Determine the [x, y] coordinate at the center of the cell enclosing the given text.  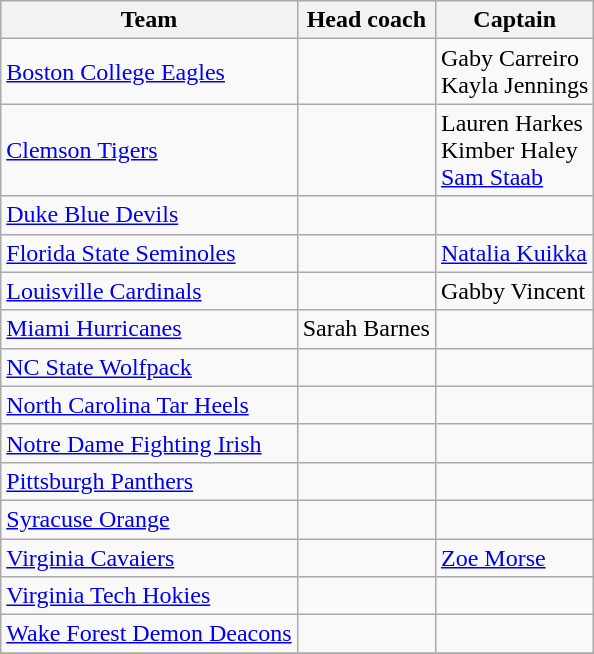
Boston College Eagles [149, 72]
Florida State Seminoles [149, 253]
Notre Dame Fighting Irish [149, 443]
Captain [514, 20]
North Carolina Tar Heels [149, 405]
Clemson Tigers [149, 150]
Miami Hurricanes [149, 329]
Lauren Harkes Kimber Haley Sam Staab [514, 150]
Zoe Morse [514, 557]
Team [149, 20]
Natalia Kuikka [514, 253]
Wake Forest Demon Deacons [149, 634]
NC State Wolfpack [149, 367]
Sarah Barnes [366, 329]
Duke Blue Devils [149, 215]
Virginia Tech Hokies [149, 596]
Pittsburgh Panthers [149, 481]
Virginia Cavaiers [149, 557]
Head coach [366, 20]
Syracuse Orange [149, 519]
Louisville Cardinals [149, 291]
Gabby Vincent [514, 291]
Gaby Carreiro Kayla Jennings [514, 72]
